Scan for the cell matching the given text and deliver its [X, Y] coordinate at center. 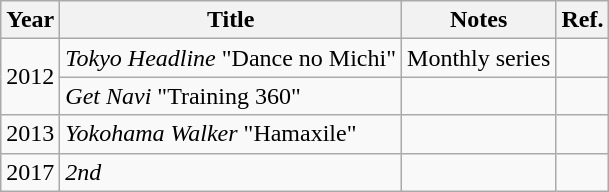
Yokohama Walker "Hamaxile" [231, 134]
2013 [30, 134]
Tokyo Headline "Dance no Michi" [231, 58]
Monthly series [479, 58]
2012 [30, 77]
Ref. [582, 20]
Get Navi "Training 360" [231, 96]
Title [231, 20]
2017 [30, 172]
Notes [479, 20]
Year [30, 20]
2nd [231, 172]
